Scan for the cell matching the given text and deliver its [X, Y] coordinate at center. 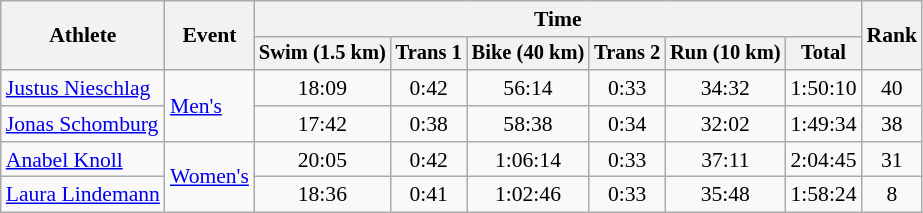
Women's [210, 178]
1:49:34 [823, 124]
Justus Nieschlag [83, 88]
Trans 2 [627, 54]
37:11 [725, 160]
0:34 [627, 124]
Anabel Knoll [83, 160]
Trans 1 [429, 54]
18:09 [322, 88]
Athlete [83, 36]
2:04:45 [823, 160]
Time [558, 19]
Men's [210, 106]
31 [892, 160]
17:42 [322, 124]
0:38 [429, 124]
40 [892, 88]
Event [210, 36]
Jonas Schomburg [83, 124]
18:36 [322, 195]
Swim (1.5 km) [322, 54]
38 [892, 124]
20:05 [322, 160]
1:58:24 [823, 195]
56:14 [528, 88]
Rank [892, 36]
Bike (40 km) [528, 54]
1:50:10 [823, 88]
0:41 [429, 195]
8 [892, 195]
Total [823, 54]
32:02 [725, 124]
1:02:46 [528, 195]
35:48 [725, 195]
34:32 [725, 88]
Run (10 km) [725, 54]
Laura Lindemann [83, 195]
58:38 [528, 124]
1:06:14 [528, 160]
